Locate the cell with the specified text and output its [x, y] center coordinate. 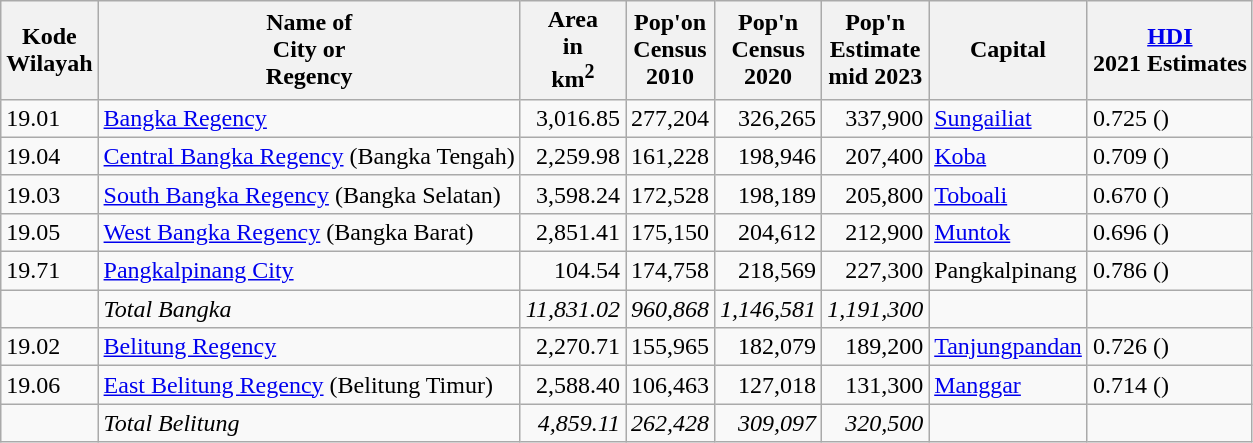
189,200 [876, 347]
337,900 [876, 118]
262,428 [670, 423]
HDI2021 Estimates [1170, 50]
2,259.98 [572, 156]
Pop'nCensus2020 [768, 50]
Koba [1008, 156]
Pangkalpinang City [309, 271]
Total Belitung [309, 423]
Manggar [1008, 385]
19.71 [50, 271]
277,204 [670, 118]
Bangka Regency [309, 118]
309,097 [768, 423]
11,831.02 [572, 309]
0.709 () [1170, 156]
19.01 [50, 118]
326,265 [768, 118]
1,191,300 [876, 309]
3,016.85 [572, 118]
19.04 [50, 156]
172,528 [670, 194]
Sungailiat [1008, 118]
Pangkalpinang [1008, 271]
Capital [1008, 50]
Pop'onCensus2010 [670, 50]
South Bangka Regency (Bangka Selatan) [309, 194]
131,300 [876, 385]
Total Bangka [309, 309]
198,946 [768, 156]
0.670 () [1170, 194]
2,851.41 [572, 232]
0.725 () [1170, 118]
0.714 () [1170, 385]
2,588.40 [572, 385]
Muntok [1008, 232]
182,079 [768, 347]
960,868 [670, 309]
Tanjungpandan [1008, 347]
204,612 [768, 232]
West Bangka Regency (Bangka Barat) [309, 232]
19.02 [50, 347]
Belitung Regency [309, 347]
1,146,581 [768, 309]
212,900 [876, 232]
174,758 [670, 271]
East Belitung Regency (Belitung Timur) [309, 385]
Pop'nEstimatemid 2023 [876, 50]
155,965 [670, 347]
218,569 [768, 271]
19.03 [50, 194]
227,300 [876, 271]
19.05 [50, 232]
198,189 [768, 194]
19.06 [50, 385]
175,150 [670, 232]
161,228 [670, 156]
Area inkm2 [572, 50]
Central Bangka Regency (Bangka Tengah) [309, 156]
320,500 [876, 423]
3,598.24 [572, 194]
207,400 [876, 156]
0.726 () [1170, 347]
127,018 [768, 385]
2,270.71 [572, 347]
205,800 [876, 194]
Name ofCity or Regency [309, 50]
Toboali [1008, 194]
0.786 () [1170, 271]
104.54 [572, 271]
4,859.11 [572, 423]
0.696 () [1170, 232]
106,463 [670, 385]
KodeWilayah [50, 50]
